From the cell containing the given text, extract its center point as (X, Y) coordinate. 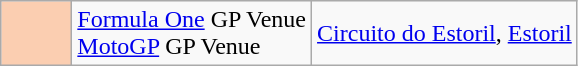
Circuito do Estoril, Estoril (445, 34)
Formula One GP VenueMotoGP GP Venue (192, 34)
